Determine the (x, y) coordinate at the center of the cell enclosing the given text.  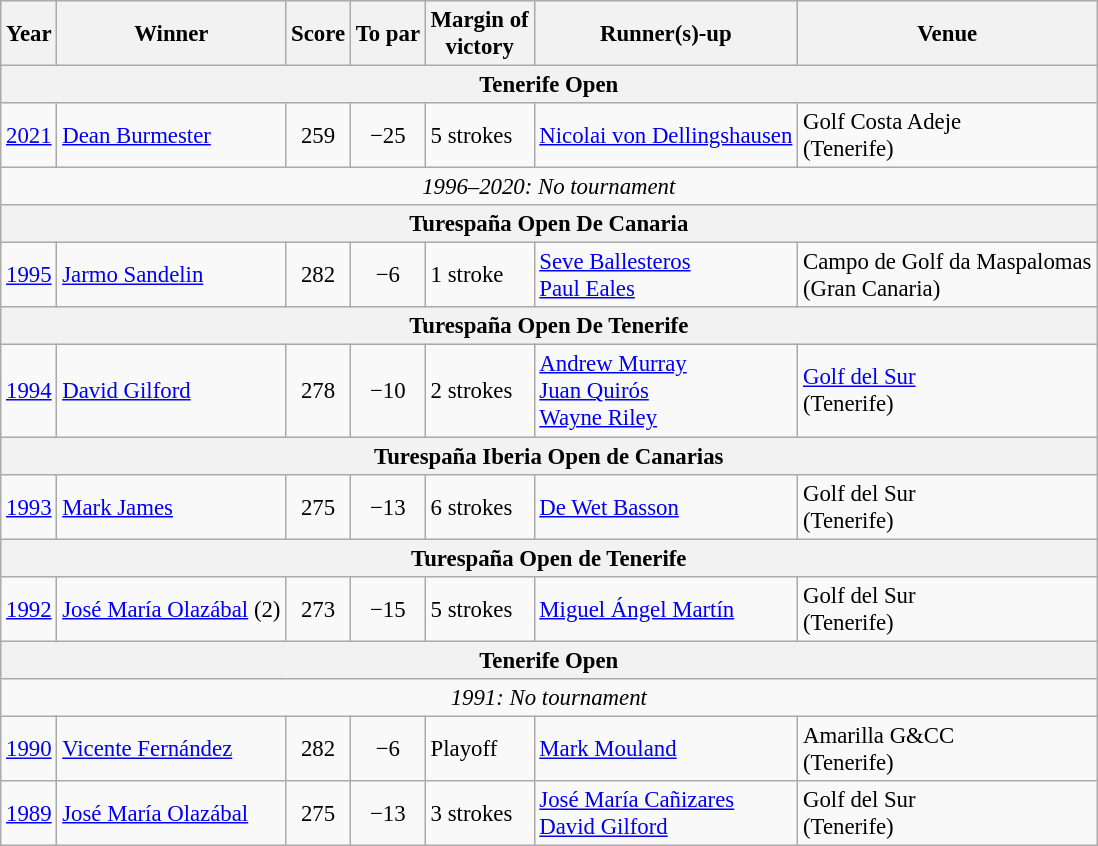
1994 (29, 391)
Mark Mouland (666, 748)
1 stroke (480, 276)
Golf Costa Adeje(Tenerife) (948, 136)
1996–2020: No tournament (549, 187)
1990 (29, 748)
José María Olazábal (172, 814)
273 (318, 608)
1992 (29, 608)
To par (388, 34)
Turespaña Iberia Open de Canarias (549, 456)
Seve Ballesteros Paul Eales (666, 276)
Mark James (172, 506)
1993 (29, 506)
Vicente Fernández (172, 748)
Turespaña Open De Tenerife (549, 327)
Campo de Golf da Maspalomas(Gran Canaria) (948, 276)
Winner (172, 34)
259 (318, 136)
3 strokes (480, 814)
Playoff (480, 748)
−10 (388, 391)
6 strokes (480, 506)
Dean Burmester (172, 136)
Score (318, 34)
1991: No tournament (549, 698)
David Gilford (172, 391)
Nicolai von Dellingshausen (666, 136)
−25 (388, 136)
278 (318, 391)
De Wet Basson (666, 506)
Amarilla G&CC(Tenerife) (948, 748)
1995 (29, 276)
Turespaña Open de Tenerife (549, 558)
Jarmo Sandelin (172, 276)
−15 (388, 608)
1989 (29, 814)
Year (29, 34)
José María Olazábal (2) (172, 608)
Turespaña Open De Canaria (549, 224)
Miguel Ángel Martín (666, 608)
Runner(s)-up (666, 34)
Venue (948, 34)
Andrew Murray Juan Quirós Wayne Riley (666, 391)
2 strokes (480, 391)
2021 (29, 136)
José María Cañizares David Gilford (666, 814)
Margin ofvictory (480, 34)
